Pinpoint the cell where the given text exists, returning its [X, Y] midpoint coordinate. 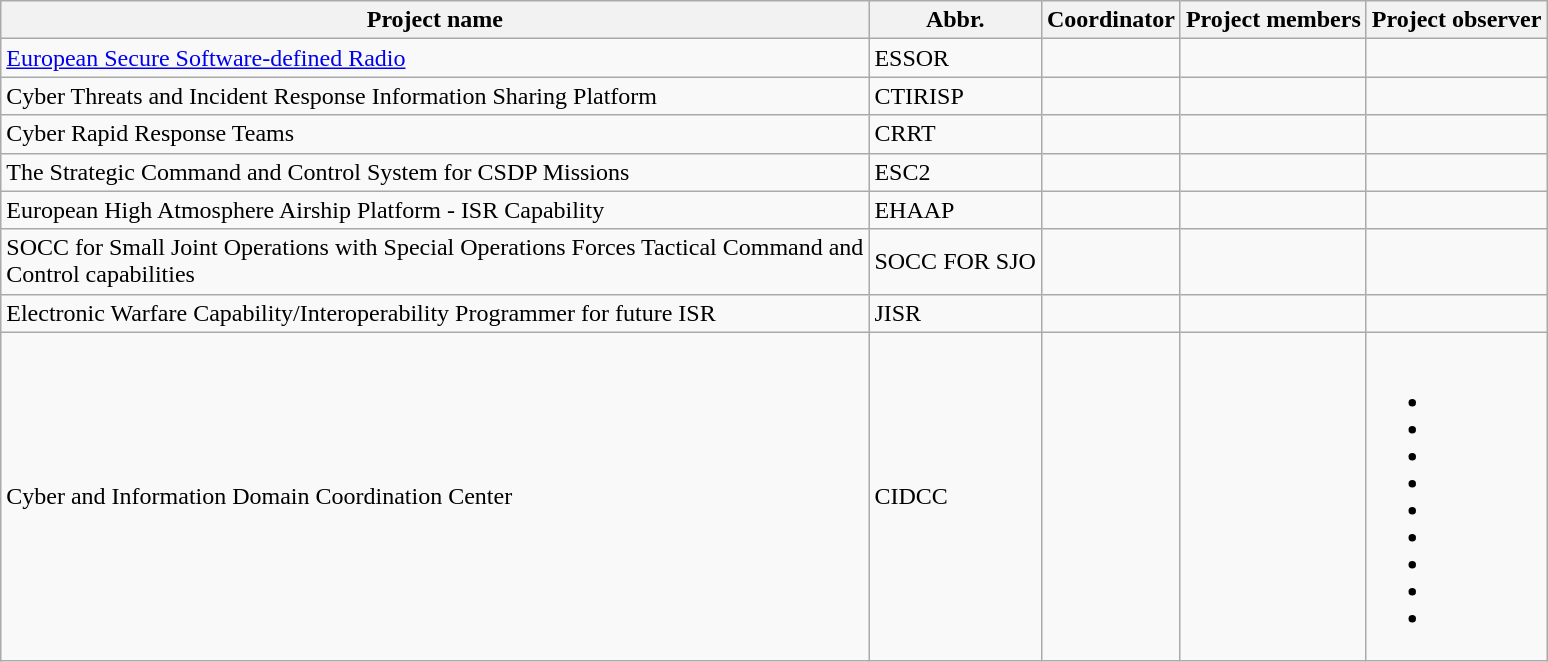
ESSOR [955, 58]
The Strategic Command and Control System for CSDP Missions [435, 172]
Electronic Warfare Capability/Interoperability Programmer for future ISR [435, 313]
Cyber Rapid Response Teams [435, 134]
Coordinator [1110, 20]
Project members [1273, 20]
CTIRISP [955, 96]
Cyber and Information Domain Coordination Center [435, 496]
EHAAP [955, 210]
Project observer [1456, 20]
CIDCC [955, 496]
ESC2 [955, 172]
European High Atmosphere Airship Platform - ISR Capability [435, 210]
Project name [435, 20]
Cyber Threats and Incident Response Information Sharing Platform [435, 96]
SOCC for Small Joint Operations with Special Operations Forces Tactical Command andControl capabilities [435, 262]
CRRT [955, 134]
JISR [955, 313]
SOCC FOR SJO [955, 262]
Abbr. [955, 20]
European Secure Software-defined Radio [435, 58]
